Return [x, y] of the center of cell containing provided text 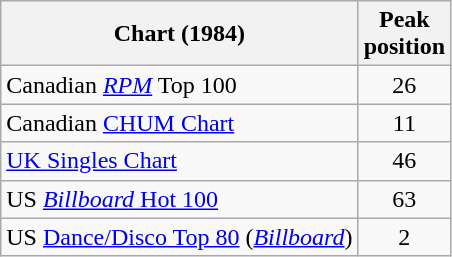
US Billboard Hot 100 [180, 199]
US Dance/Disco Top 80 (Billboard) [180, 237]
46 [404, 161]
Peak position [404, 34]
2 [404, 237]
Canadian CHUM Chart [180, 123]
26 [404, 85]
Chart (1984) [180, 34]
63 [404, 199]
UK Singles Chart [180, 161]
11 [404, 123]
Canadian RPM Top 100 [180, 85]
